Return the (X, Y) coordinate for the center point of the cell that contains the specified text.  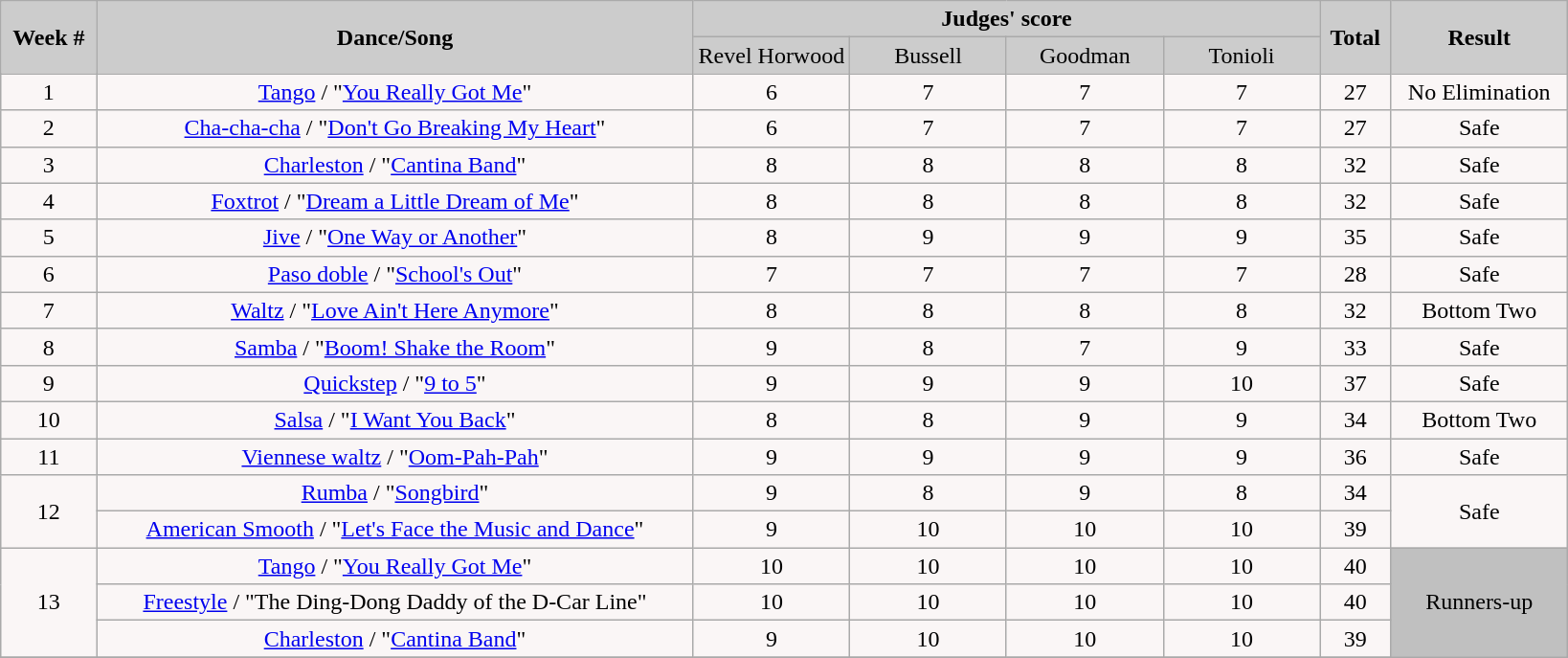
Judges' score (1007, 19)
Viennese waltz / "Oom-Pah-Pah" (394, 457)
33 (1355, 347)
2 (49, 128)
3 (49, 165)
11 (49, 457)
Result (1480, 37)
Foxtrot / "Dream a Little Dream of Me" (394, 201)
28 (1355, 274)
37 (1355, 383)
Total (1355, 37)
Cha-cha-cha / "Don't Go Breaking My Heart" (394, 128)
Week # (49, 37)
Salsa / "I Want You Back" (394, 420)
Rumba / "Songbird" (394, 493)
4 (49, 201)
Tonioli (1242, 56)
12 (49, 511)
Jive / "One Way or Another" (394, 238)
Dance/Song (394, 37)
Bussell (929, 56)
Waltz / "Love Ain't Here Anymore" (394, 310)
13 (49, 602)
Freestyle / "The Ding-Dong Daddy of the D-Car Line" (394, 602)
Paso doble / "School's Out" (394, 274)
No Elimination (1480, 92)
Goodman (1085, 56)
American Smooth / "Let's Face the Music and Dance" (394, 530)
5 (49, 238)
Quickstep / "9 to 5" (394, 383)
Revel Horwood (772, 56)
1 (49, 92)
35 (1355, 238)
36 (1355, 457)
Samba / "Boom! Shake the Room" (394, 347)
Runners-up (1480, 602)
